Scan for the cell matching the given text and deliver its [x, y] coordinate at center. 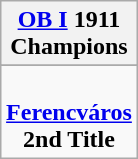
Ferencváros2nd Title [70, 112]
OB I 1911Champions [70, 34]
